Pinpoint the cell where the given text exists, returning its [X, Y] midpoint coordinate. 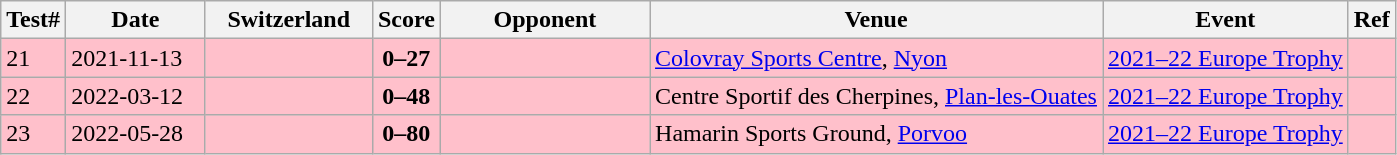
2022-03-12 [136, 96]
Colovray Sports Centre, Nyon [876, 58]
Switzerland [288, 20]
Opponent [544, 20]
Centre Sportif des Cherpines, Plan-les-Ouates [876, 96]
2022-05-28 [136, 134]
0–27 [406, 58]
Score [406, 20]
23 [34, 134]
Date [136, 20]
Test# [34, 20]
Venue [876, 20]
2021-11-13 [136, 58]
0–80 [406, 134]
21 [34, 58]
Ref [1372, 20]
0–48 [406, 96]
Event [1225, 20]
Hamarin Sports Ground, Porvoo [876, 134]
22 [34, 96]
